Identify which cell holds the provided text, then report its [X, Y] central coordinate. 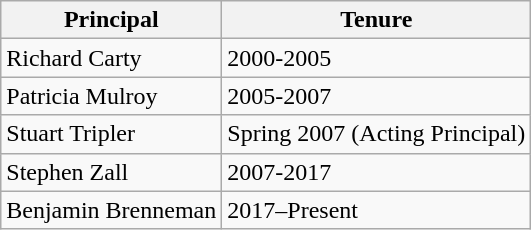
Spring 2007 (Acting Principal) [376, 134]
Stephen Zall [112, 172]
Tenure [376, 20]
Patricia Mulroy [112, 96]
Principal [112, 20]
Richard Carty [112, 58]
2000-2005 [376, 58]
2017–Present [376, 210]
2005-2007 [376, 96]
2007-2017 [376, 172]
Benjamin Brenneman [112, 210]
Stuart Tripler [112, 134]
